Locate the cell with the specified text and output its [x, y] center coordinate. 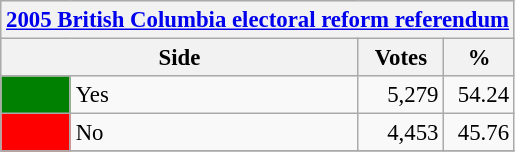
54.24 [480, 95]
Side [180, 58]
2005 British Columbia electoral reform referendum [258, 20]
5,279 [401, 95]
4,453 [401, 133]
Votes [401, 58]
No [214, 133]
% [480, 58]
45.76 [480, 133]
Yes [214, 95]
